Pinpoint the cell where the given text exists, returning its (x, y) midpoint coordinate. 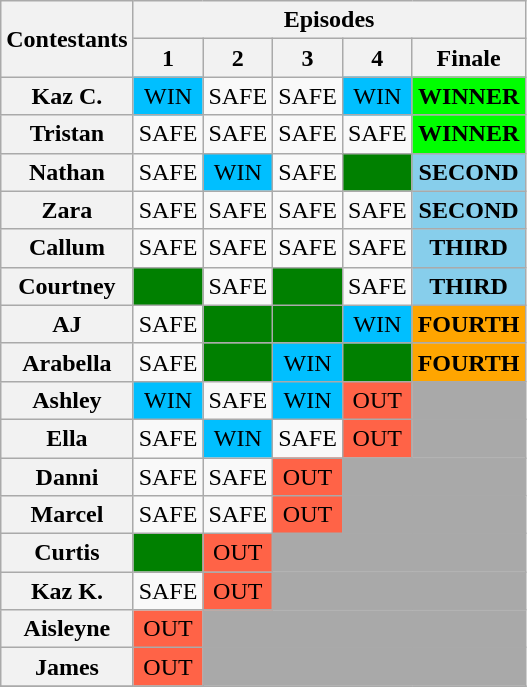
Ella (67, 438)
James (67, 667)
Arabella (67, 362)
Callum (67, 248)
4 (377, 58)
Marcel (67, 515)
Tristan (67, 134)
AJ (67, 324)
Courtney (67, 286)
Ashley (67, 400)
Nathan (67, 172)
Curtis (67, 553)
Aisleyne (67, 629)
Contestants (67, 39)
Kaz K. (67, 591)
Danni (67, 477)
Kaz C. (67, 96)
1 (168, 58)
Finale (468, 58)
Zara (67, 210)
2 (238, 58)
Episodes (329, 20)
3 (308, 58)
